For the text-containing cell, return its midpoint in [x, y] coordinate format. 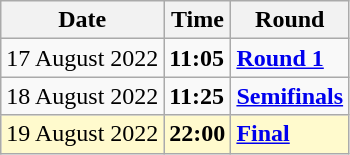
Round [290, 20]
19 August 2022 [82, 134]
11:05 [198, 58]
Date [82, 20]
Round 1 [290, 58]
22:00 [198, 134]
18 August 2022 [82, 96]
Time [198, 20]
11:25 [198, 96]
Semifinals [290, 96]
Final [290, 134]
17 August 2022 [82, 58]
